From the cell containing the given text, extract its center point as [x, y] coordinate. 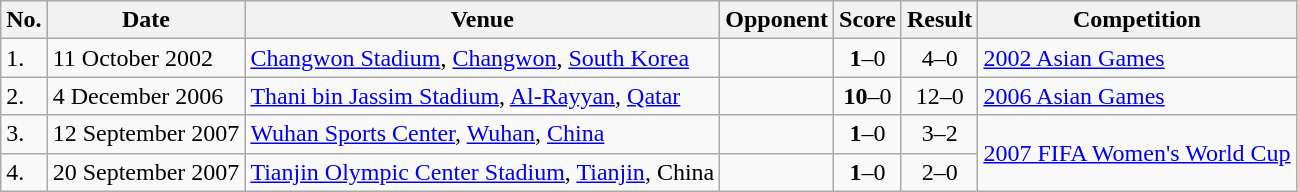
Score [868, 20]
Opponent [777, 20]
Thani bin Jassim Stadium, Al-Rayyan, Qatar [482, 96]
Venue [482, 20]
4 December 2006 [146, 96]
11 October 2002 [146, 58]
2006 Asian Games [1137, 96]
10–0 [868, 96]
2007 FIFA Women's World Cup [1137, 153]
4–0 [939, 58]
3. [24, 134]
1. [24, 58]
3–2 [939, 134]
Competition [1137, 20]
2. [24, 96]
Changwon Stadium, Changwon, South Korea [482, 58]
Date [146, 20]
4. [24, 172]
Tianjin Olympic Center Stadium, Tianjin, China [482, 172]
20 September 2007 [146, 172]
12 September 2007 [146, 134]
Wuhan Sports Center, Wuhan, China [482, 134]
2002 Asian Games [1137, 58]
12–0 [939, 96]
No. [24, 20]
2–0 [939, 172]
Result [939, 20]
